Scan for the cell matching the given text and deliver its (x, y) coordinate at center. 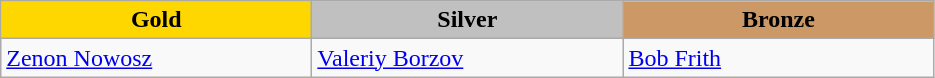
Silver (468, 20)
Zenon Nowosz (156, 58)
Gold (156, 20)
Bob Frith (778, 58)
Bronze (778, 20)
Valeriy Borzov (468, 58)
